Return (x, y) of the center of cell containing provided text 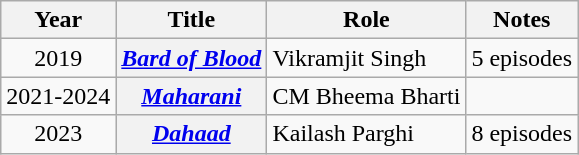
5 episodes (522, 58)
Dahaad (192, 134)
8 episodes (522, 134)
Kailash Parghi (366, 134)
Vikramjit Singh (366, 58)
Notes (522, 20)
CM Bheema Bharti (366, 96)
Role (366, 20)
2021-2024 (58, 96)
Maharani (192, 96)
Bard of Blood (192, 58)
2023 (58, 134)
Title (192, 20)
2019 (58, 58)
Year (58, 20)
